Find where the given text appears and provide that cell's center as (x, y) coordinate. 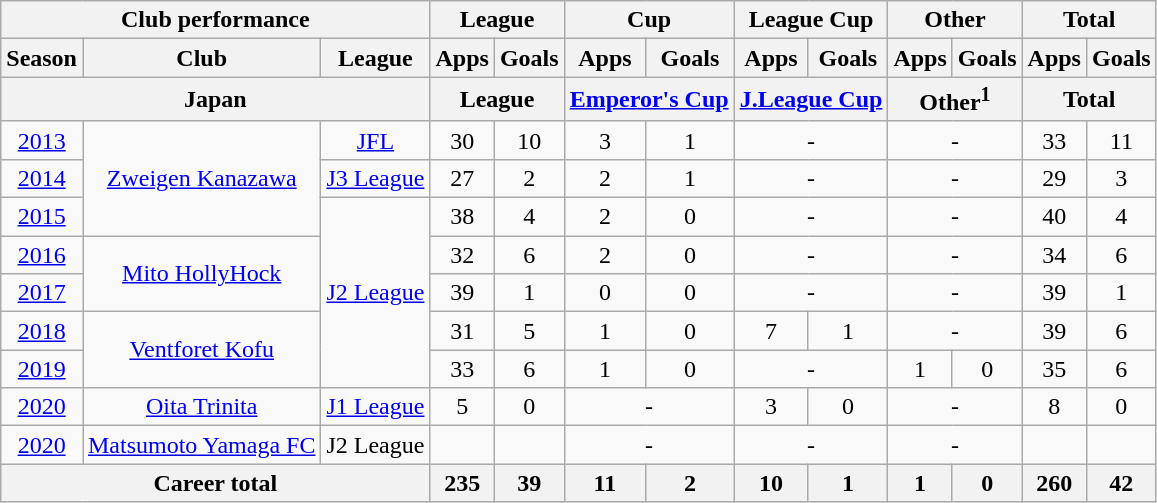
Ventforet Kofu (201, 350)
Club (201, 58)
2019 (42, 369)
Season (42, 58)
Emperor's Cup (649, 100)
League Cup (811, 20)
Mito HollyHock (201, 274)
7 (771, 331)
2018 (42, 331)
34 (1054, 255)
2013 (42, 140)
31 (462, 331)
Career total (216, 483)
35 (1054, 369)
40 (1054, 217)
JFL (376, 140)
27 (462, 178)
42 (1121, 483)
2014 (42, 178)
2016 (42, 255)
2017 (42, 293)
Matsumoto Yamaga FC (201, 445)
Other (955, 20)
32 (462, 255)
Cup (649, 20)
38 (462, 217)
2015 (42, 217)
Oita Trinita (201, 407)
Club performance (216, 20)
J.League Cup (811, 100)
Other1 (955, 100)
Zweigen Kanazawa (201, 178)
30 (462, 140)
8 (1054, 407)
J3 League (376, 178)
235 (462, 483)
29 (1054, 178)
J1 League (376, 407)
Japan (216, 100)
260 (1054, 483)
